Pinpoint the cell where the given text exists, returning its [X, Y] midpoint coordinate. 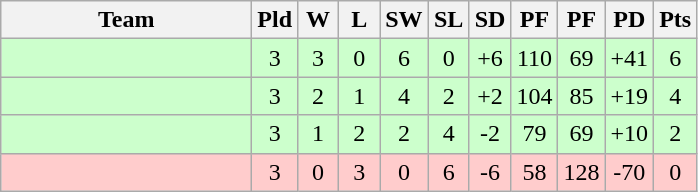
128 [582, 172]
SW [404, 20]
Pld [275, 20]
SL [448, 20]
+41 [630, 58]
Pts [676, 20]
110 [534, 58]
-6 [490, 172]
Team [126, 20]
-2 [490, 134]
-70 [630, 172]
104 [534, 96]
SD [490, 20]
+19 [630, 96]
+2 [490, 96]
W [318, 20]
58 [534, 172]
+6 [490, 58]
PD [630, 20]
85 [582, 96]
+10 [630, 134]
L [360, 20]
79 [534, 134]
